Determine the [x, y] coordinate at the center of the cell enclosing the given text.  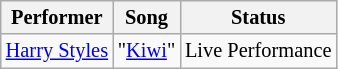
"Kiwi" [146, 51]
Performer [57, 17]
Song [146, 17]
Harry Styles [57, 51]
Live Performance [258, 51]
Status [258, 17]
